Return the [X, Y] coordinate for the center point of the cell that contains the specified text.  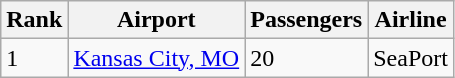
20 [306, 58]
Passengers [306, 20]
Kansas City, MO [156, 58]
Rank [34, 20]
Airline [411, 20]
1 [34, 58]
SeaPort [411, 58]
Airport [156, 20]
